Extract the [x, y] coordinate from the center of the cell holding the provided text.  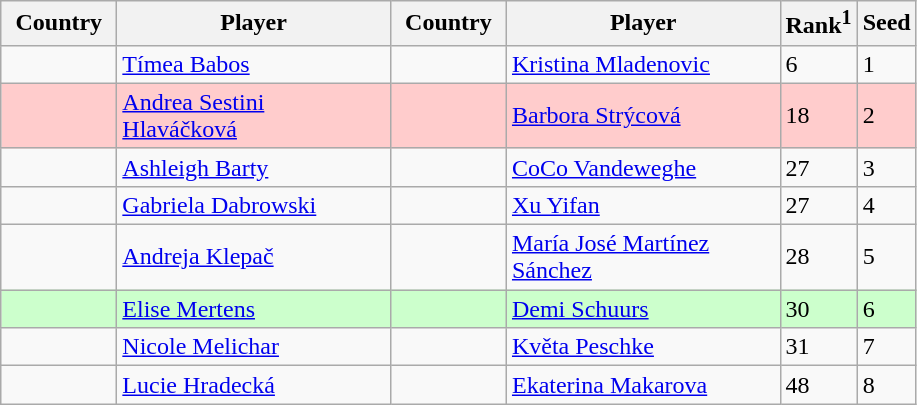
Andrea Sestini Hlaváčková [254, 116]
CoCo Vandeweghe [643, 167]
31 [818, 347]
Elise Mertens [254, 309]
Rank1 [818, 24]
5 [886, 258]
Ekaterina Makarova [643, 385]
Nicole Melichar [254, 347]
2 [886, 116]
1 [886, 64]
Kristina Mladenovic [643, 64]
48 [818, 385]
3 [886, 167]
Gabriela Dabrowski [254, 205]
8 [886, 385]
Květa Peschke [643, 347]
28 [818, 258]
Barbora Strýcová [643, 116]
7 [886, 347]
30 [818, 309]
Xu Yifan [643, 205]
Lucie Hradecká [254, 385]
María José Martínez Sánchez [643, 258]
Tímea Babos [254, 64]
18 [818, 116]
Seed [886, 24]
Andreja Klepač [254, 258]
Ashleigh Barty [254, 167]
4 [886, 205]
Demi Schuurs [643, 309]
